Capture the cell that displays the provided text and extract its (x, y) central coordinate. 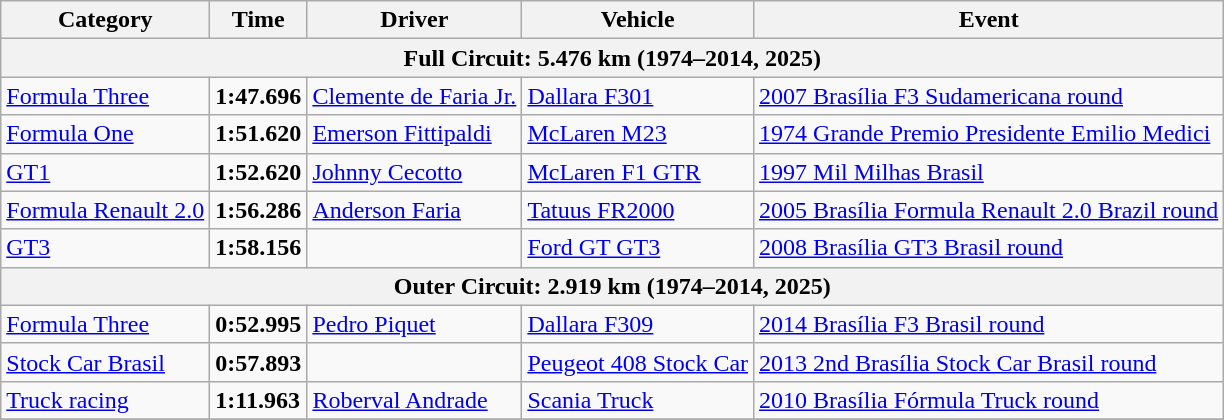
Johnny Cecotto (414, 172)
Formula Renault 2.0 (106, 210)
Pedro Piquet (414, 324)
Tatuus FR2000 (638, 210)
1:47.696 (258, 96)
Time (258, 20)
1:51.620 (258, 134)
1:58.156 (258, 248)
Outer Circuit: 2.919 km (1974–2014, 2025) (612, 286)
Dallara F301 (638, 96)
Clemente de Faria Jr. (414, 96)
Stock Car Brasil (106, 362)
Peugeot 408 Stock Car (638, 362)
Truck racing (106, 400)
McLaren F1 GTR (638, 172)
1:56.286 (258, 210)
Ford GT GT3 (638, 248)
Anderson Faria (414, 210)
2007 Brasília F3 Sudamericana round (989, 96)
Roberval Andrade (414, 400)
Emerson Fittipaldi (414, 134)
Formula One (106, 134)
GT3 (106, 248)
Driver (414, 20)
1:11.963 (258, 400)
0:57.893 (258, 362)
Dallara F309 (638, 324)
0:52.995 (258, 324)
1:52.620 (258, 172)
Full Circuit: 5.476 km (1974–2014, 2025) (612, 58)
2014 Brasília F3 Brasil round (989, 324)
McLaren M23 (638, 134)
2010 Brasília Fórmula Truck round (989, 400)
2008 Brasília GT3 Brasil round (989, 248)
Vehicle (638, 20)
2005 Brasília Formula Renault 2.0 Brazil round (989, 210)
2013 2nd Brasília Stock Car Brasil round (989, 362)
Category (106, 20)
Scania Truck (638, 400)
Event (989, 20)
1997 Mil Milhas Brasil (989, 172)
GT1 (106, 172)
1974 Grande Premio Presidente Emilio Medici (989, 134)
